Output the [X, Y] coordinate of the center of the cell containing the given text.  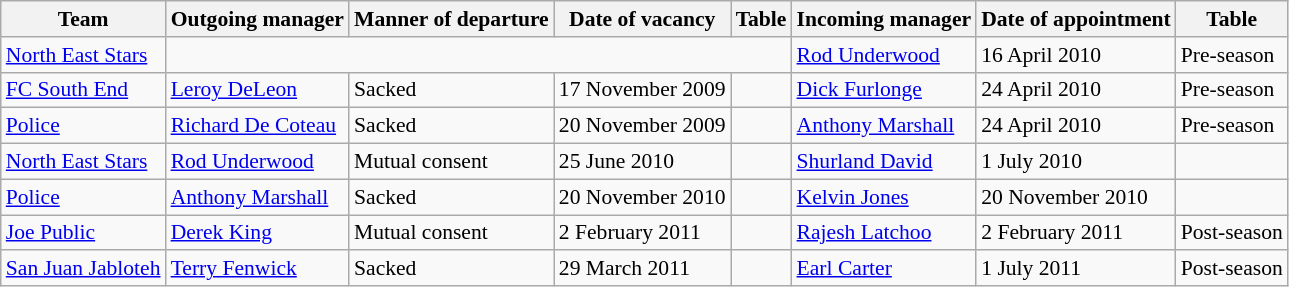
1 July 2011 [1076, 269]
29 March 2011 [642, 269]
25 June 2010 [642, 162]
Kelvin Jones [884, 197]
San Juan Jabloteh [84, 269]
Earl Carter [884, 269]
20 November 2009 [642, 126]
Shurland David [884, 162]
Incoming manager [884, 19]
Manner of departure [452, 19]
Leroy DeLeon [258, 90]
Date of appointment [1076, 19]
FC South End [84, 90]
Joe Public [84, 233]
Rajesh Latchoo [884, 233]
Derek King [258, 233]
Dick Furlonge [884, 90]
16 April 2010 [1076, 55]
17 November 2009 [642, 90]
Terry Fenwick [258, 269]
Outgoing manager [258, 19]
1 July 2010 [1076, 162]
Team [84, 19]
Richard De Coteau [258, 126]
Date of vacancy [642, 19]
